For the text-containing cell, return its midpoint in (X, Y) coordinate format. 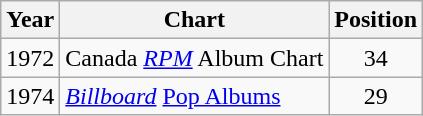
Year (30, 20)
1972 (30, 58)
34 (376, 58)
29 (376, 96)
1974 (30, 96)
Position (376, 20)
Billboard Pop Albums (194, 96)
Chart (194, 20)
Canada RPM Album Chart (194, 58)
